Return (X, Y) of the center of cell containing provided text 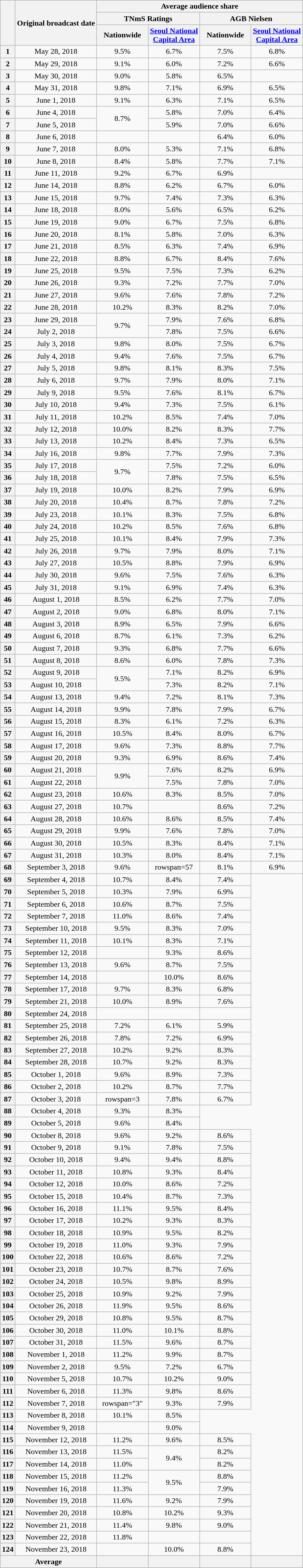
July 20, 2018 (56, 502)
November 13, 2018 (56, 1452)
49 (8, 636)
20 (8, 283)
June 14, 2018 (56, 186)
October 29, 2018 (56, 1318)
73 (8, 928)
31 (8, 417)
119 (8, 1488)
October 18, 2018 (56, 1233)
July 2, 2018 (56, 331)
1 (8, 52)
October 4, 2018 (56, 1111)
113 (8, 1415)
October 31, 2018 (56, 1342)
68 (8, 867)
112 (8, 1403)
October 10, 2018 (56, 1160)
September 12, 2018 (56, 953)
September 17, 2018 (56, 989)
90 (8, 1135)
115 (8, 1440)
89 (8, 1123)
65 (8, 831)
October 30, 2018 (56, 1330)
93 (8, 1172)
69 (8, 880)
75 (8, 953)
October 17, 2018 (56, 1221)
121 (8, 1513)
September 14, 2018 (56, 977)
62 (8, 794)
34 (8, 453)
82 (8, 1038)
September 13, 2018 (56, 965)
99 (8, 1245)
57 (8, 733)
June 19, 2018 (56, 222)
83 (8, 1050)
November 2, 2018 (56, 1367)
August 3, 2018 (56, 624)
103 (8, 1293)
5 (8, 100)
August 6, 2018 (56, 636)
44 (8, 575)
August 20, 2018 (56, 758)
86 (8, 1086)
38 (8, 502)
107 (8, 1342)
June 21, 2018 (56, 246)
6 (8, 112)
July 9, 2018 (56, 393)
74 (8, 940)
June 6, 2018 (56, 137)
23 (8, 319)
79 (8, 1001)
42 (8, 551)
August 17, 2018 (56, 746)
11 (8, 173)
8 (8, 137)
110 (8, 1379)
November 5, 2018 (56, 1379)
June 8, 2018 (56, 161)
September 24, 2018 (56, 1014)
August 8, 2018 (56, 660)
November 16, 2018 (56, 1488)
70 (8, 892)
July 10, 2018 (56, 405)
July 13, 2018 (56, 441)
35 (8, 466)
95 (8, 1196)
122 (8, 1525)
61 (8, 782)
84 (8, 1062)
85 (8, 1074)
August 14, 2018 (56, 709)
43 (8, 563)
November 1, 2018 (56, 1355)
July 31, 2018 (56, 587)
21 (8, 295)
September 6, 2018 (56, 904)
77 (8, 977)
May 30, 2018 (56, 76)
33 (8, 441)
7 (8, 124)
August 23, 2018 (56, 794)
August 15, 2018 (56, 721)
13 (8, 198)
92 (8, 1160)
104 (8, 1306)
117 (8, 1464)
May 28, 2018 (56, 52)
June 4, 2018 (56, 112)
August 16, 2018 (56, 733)
91 (8, 1148)
30 (8, 405)
August 7, 2018 (56, 648)
Original broadcast date (56, 23)
88 (8, 1111)
45 (8, 587)
October 25, 2018 (56, 1293)
123 (8, 1537)
48 (8, 624)
11.6% (122, 1500)
39 (8, 514)
22 (8, 307)
106 (8, 1330)
July 17, 2018 (56, 466)
114 (8, 1428)
October 8, 2018 (56, 1135)
27 (8, 368)
June 26, 2018 (56, 283)
June 25, 2018 (56, 271)
June 29, 2018 (56, 319)
105 (8, 1318)
97 (8, 1221)
26 (8, 356)
September 25, 2018 (56, 1026)
TNmS Ratings (148, 19)
11.9% (122, 1306)
November 19, 2018 (56, 1500)
July 6, 2018 (56, 380)
June 20, 2018 (56, 234)
July 16, 2018 (56, 453)
September 27, 2018 (56, 1050)
108 (8, 1355)
November 12, 2018 (56, 1440)
October 2, 2018 (56, 1086)
July 27, 2018 (56, 563)
14 (8, 210)
80 (8, 1014)
109 (8, 1367)
11.4% (122, 1525)
July 26, 2018 (56, 551)
July 23, 2018 (56, 514)
July 18, 2018 (56, 478)
Average (49, 1562)
September 10, 2018 (56, 928)
66 (8, 843)
September 4, 2018 (56, 880)
111 (8, 1391)
July 25, 2018 (56, 538)
June 22, 2018 (56, 259)
37 (8, 490)
56 (8, 721)
64 (8, 819)
87 (8, 1099)
118 (8, 1476)
28 (8, 380)
August 10, 2018 (56, 685)
53 (8, 685)
16 (8, 234)
October 19, 2018 (56, 1245)
September 3, 2018 (56, 867)
June 28, 2018 (56, 307)
11.8% (122, 1537)
4 (8, 88)
October 9, 2018 (56, 1148)
November 6, 2018 (56, 1391)
August 28, 2018 (56, 819)
76 (8, 965)
100 (8, 1257)
40 (8, 526)
116 (8, 1452)
August 13, 2018 (56, 697)
June 27, 2018 (56, 295)
46 (8, 600)
October 1, 2018 (56, 1074)
July 4, 2018 (56, 356)
98 (8, 1233)
94 (8, 1184)
September 21, 2018 (56, 1001)
November 15, 2018 (56, 1476)
12 (8, 186)
71 (8, 904)
September 11, 2018 (56, 940)
5.6% (174, 210)
August 22, 2018 (56, 782)
October 16, 2018 (56, 1208)
17 (8, 246)
120 (8, 1500)
August 27, 2018 (56, 807)
55 (8, 709)
July 3, 2018 (56, 344)
September 5, 2018 (56, 892)
rowspan="3" (122, 1403)
25 (8, 344)
2 (8, 64)
51 (8, 660)
10 (8, 161)
5.3% (174, 149)
58 (8, 746)
67 (8, 855)
August 31, 2018 (56, 855)
June 18, 2018 (56, 210)
60 (8, 770)
96 (8, 1208)
3 (8, 76)
October 5, 2018 (56, 1123)
24 (8, 331)
63 (8, 807)
November 21, 2018 (56, 1525)
September 26, 2018 (56, 1038)
May 31, 2018 (56, 88)
August 9, 2018 (56, 673)
June 11, 2018 (56, 173)
June 1, 2018 (56, 100)
November 22, 2018 (56, 1537)
November 23, 2018 (56, 1549)
102 (8, 1281)
rowspan=57 (174, 867)
November 20, 2018 (56, 1513)
124 (8, 1549)
June 7, 2018 (56, 149)
July 12, 2018 (56, 429)
19 (8, 271)
August 29, 2018 (56, 831)
August 21, 2018 (56, 770)
July 19, 2018 (56, 490)
Average audience share (199, 6)
October 12, 2018 (56, 1184)
32 (8, 429)
47 (8, 612)
15 (8, 222)
August 2, 2018 (56, 612)
29 (8, 393)
November 7, 2018 (56, 1403)
November 14, 2018 (56, 1464)
October 26, 2018 (56, 1306)
101 (8, 1269)
October 15, 2018 (56, 1196)
11.1% (122, 1208)
50 (8, 648)
November 8, 2018 (56, 1415)
November 9, 2018 (56, 1428)
August 30, 2018 (56, 843)
July 24, 2018 (56, 526)
AGB Nielsen (251, 19)
rowspan=3 (122, 1099)
October 23, 2018 (56, 1269)
July 11, 2018 (56, 417)
18 (8, 259)
August 1, 2018 (56, 600)
September 7, 2018 (56, 916)
October 24, 2018 (56, 1281)
July 5, 2018 (56, 368)
59 (8, 758)
36 (8, 478)
June 5, 2018 (56, 124)
May 29, 2018 (56, 64)
41 (8, 538)
52 (8, 673)
July 30, 2018 (56, 575)
54 (8, 697)
October 3, 2018 (56, 1099)
September 28, 2018 (56, 1062)
72 (8, 916)
October 22, 2018 (56, 1257)
October 11, 2018 (56, 1172)
81 (8, 1026)
June 15, 2018 (56, 198)
9 (8, 149)
78 (8, 989)
